Determine the [X, Y] coordinate at the center of the cell enclosing the given text.  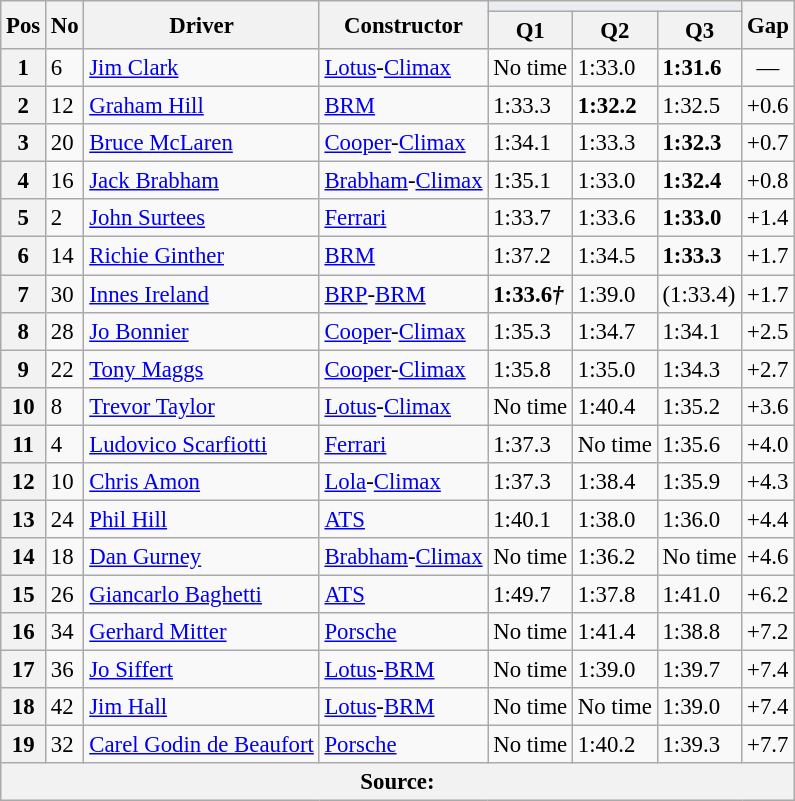
26 [65, 594]
17 [24, 670]
1:49.7 [530, 594]
+7.2 [768, 632]
1:40.2 [616, 745]
15 [24, 594]
+6.2 [768, 594]
— [768, 68]
Q2 [616, 31]
Q3 [700, 31]
1:40.4 [616, 406]
1:35.1 [530, 181]
No [65, 25]
36 [65, 670]
34 [65, 632]
1:37.8 [616, 594]
1:32.3 [700, 143]
1:34.7 [616, 331]
Gap [768, 25]
Giancarlo Baghetti [202, 594]
+7.7 [768, 745]
5 [24, 219]
19 [24, 745]
20 [65, 143]
Q1 [530, 31]
+2.5 [768, 331]
+0.6 [768, 106]
+1.4 [768, 219]
1:35.0 [616, 369]
1:36.0 [700, 519]
+4.6 [768, 557]
1:40.1 [530, 519]
3 [24, 143]
32 [65, 745]
Driver [202, 25]
1:39.7 [700, 670]
Graham Hill [202, 106]
1:41.0 [700, 594]
1:36.2 [616, 557]
Tony Maggs [202, 369]
Carel Godin de Beaufort [202, 745]
BRP-BRM [404, 294]
1:31.6 [700, 68]
Jim Clark [202, 68]
Jim Hall [202, 707]
+4.3 [768, 482]
Jo Bonnier [202, 331]
22 [65, 369]
1 [24, 68]
30 [65, 294]
(1:33.4) [700, 294]
1:38.0 [616, 519]
1:41.4 [616, 632]
1:35.3 [530, 331]
+2.7 [768, 369]
1:33.6 [616, 219]
Phil Hill [202, 519]
24 [65, 519]
7 [24, 294]
1:39.3 [700, 745]
1:32.2 [616, 106]
Gerhard Mitter [202, 632]
Chris Amon [202, 482]
9 [24, 369]
Dan Gurney [202, 557]
11 [24, 444]
Source: [398, 782]
+3.6 [768, 406]
Innes Ireland [202, 294]
Trevor Taylor [202, 406]
Ludovico Scarfiotti [202, 444]
1:38.8 [700, 632]
+0.7 [768, 143]
1:35.2 [700, 406]
1:35.8 [530, 369]
Jo Siffert [202, 670]
Constructor [404, 25]
1:37.2 [530, 256]
Lola-Climax [404, 482]
Richie Ginther [202, 256]
1:38.4 [616, 482]
28 [65, 331]
+0.8 [768, 181]
1:35.6 [700, 444]
+4.0 [768, 444]
1:34.3 [700, 369]
13 [24, 519]
1:32.4 [700, 181]
1:33.7 [530, 219]
42 [65, 707]
+4.4 [768, 519]
1:33.6† [530, 294]
1:34.5 [616, 256]
Bruce McLaren [202, 143]
Jack Brabham [202, 181]
1:32.5 [700, 106]
1:35.9 [700, 482]
John Surtees [202, 219]
Pos [24, 25]
